Return the (x, y) coordinate for the center point of the cell that contains the specified text.  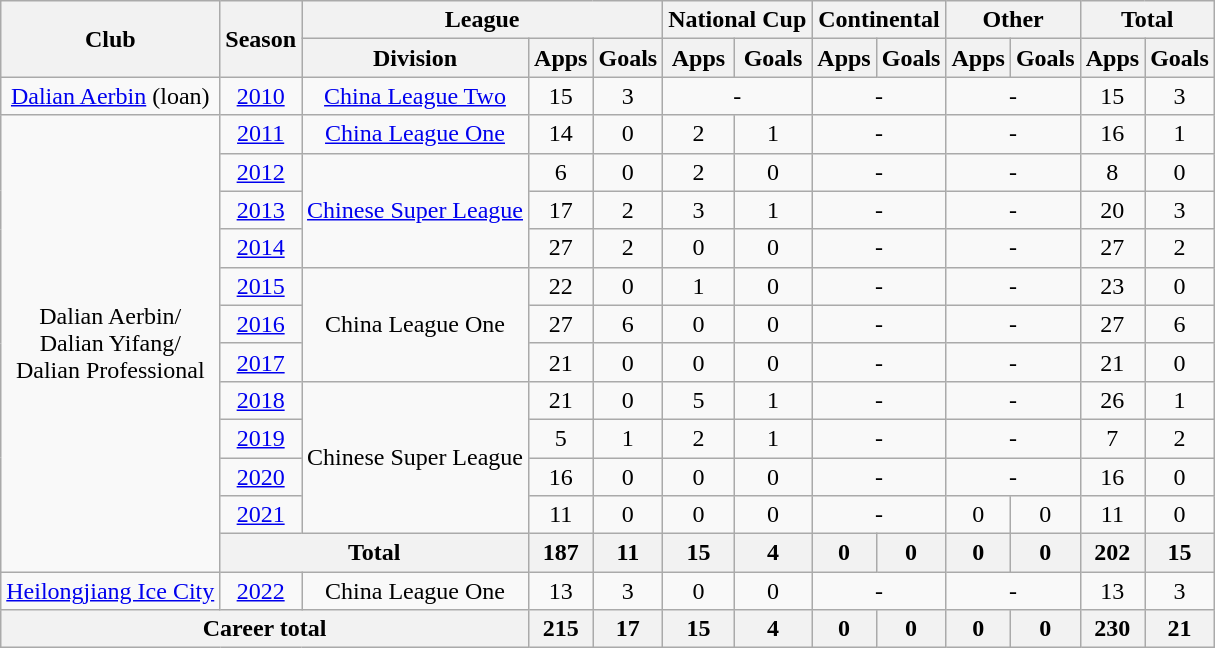
2021 (261, 515)
2016 (261, 324)
Division (416, 58)
Season (261, 39)
Career total (265, 629)
2017 (261, 362)
Dalian Aerbin/Dalian Yifang/Dalian Professional (110, 344)
League (482, 20)
26 (1112, 400)
2013 (261, 210)
2022 (261, 591)
2015 (261, 286)
Other (1013, 20)
2020 (261, 477)
2012 (261, 172)
2011 (261, 134)
8 (1112, 172)
2014 (261, 248)
187 (561, 553)
2019 (261, 438)
14 (561, 134)
7 (1112, 438)
20 (1112, 210)
National Cup (738, 20)
Dalian Aerbin (loan) (110, 96)
215 (561, 629)
2018 (261, 400)
Club (110, 39)
230 (1112, 629)
Heilongjiang Ice City (110, 591)
China League Two (416, 96)
2010 (261, 96)
23 (1112, 286)
22 (561, 286)
Continental (879, 20)
202 (1112, 553)
